Capture the cell that displays the provided text and extract its (x, y) central coordinate. 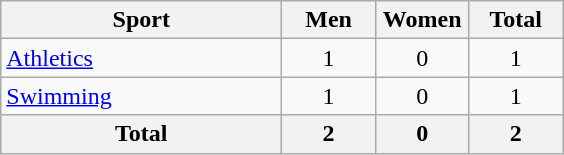
Women (422, 20)
Sport (142, 20)
Men (329, 20)
Swimming (142, 96)
Athletics (142, 58)
